Pinpoint the cell where the given text exists, returning its [x, y] midpoint coordinate. 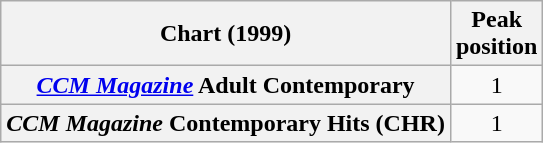
CCM Magazine Contemporary Hits (CHR) [226, 123]
CCM Magazine Adult Contemporary [226, 85]
Peakposition [496, 34]
Chart (1999) [226, 34]
